Provide the [X, Y] coordinate of the cell's center where the given text is located.  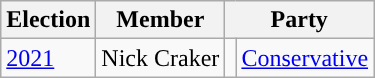
Nick Craker [160, 58]
Member [160, 20]
2021 [48, 58]
Election [48, 20]
Conservative [305, 58]
Party [300, 20]
